Determine the [x, y] coordinate at the center of the cell enclosing the given text.  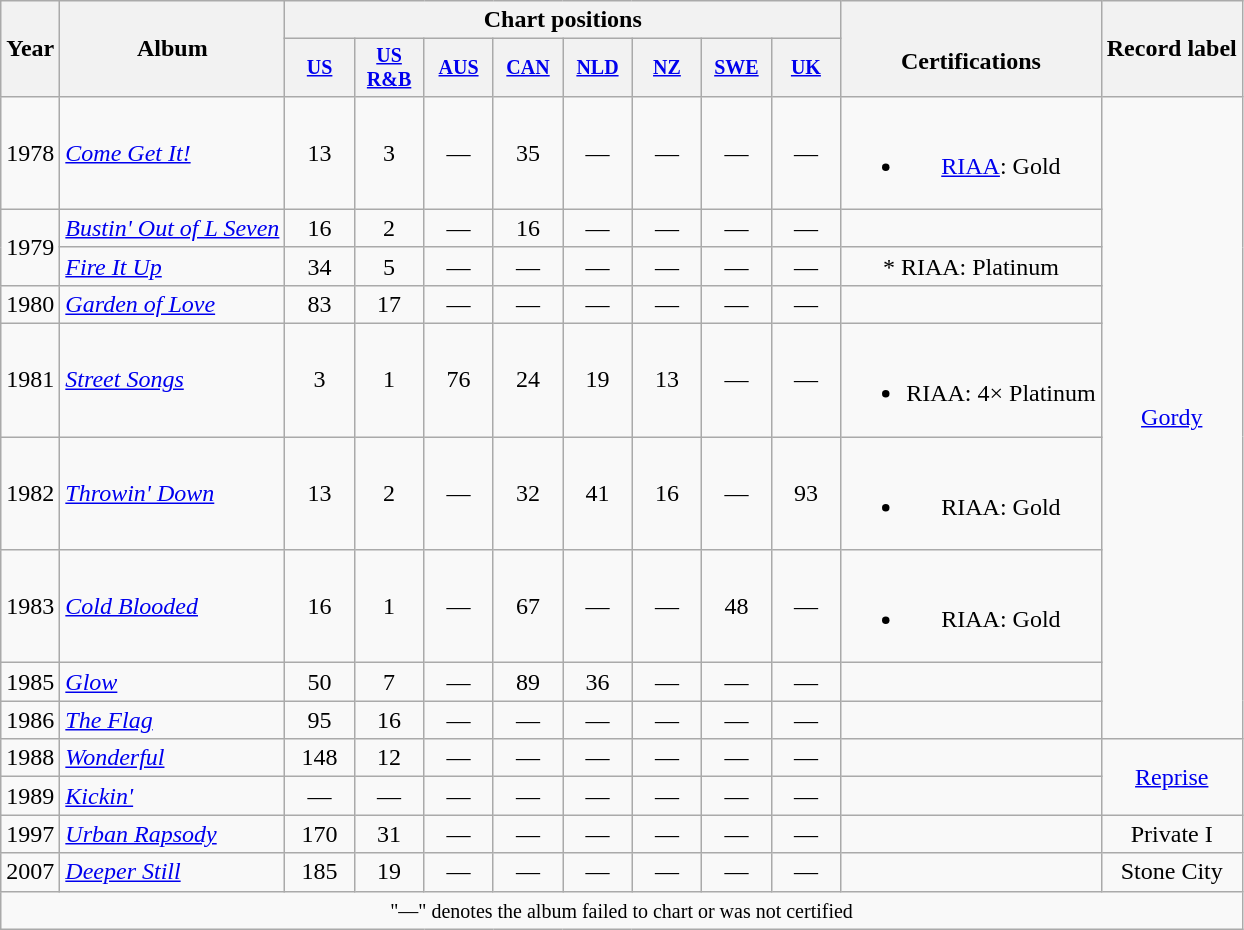
Private I [1172, 834]
89 [528, 682]
1985 [30, 682]
Album [172, 49]
Wonderful [172, 758]
Kickin' [172, 796]
Street Songs [172, 380]
1988 [30, 758]
185 [320, 872]
CAN [528, 68]
24 [528, 380]
Throwin' Down [172, 494]
32 [528, 494]
1997 [30, 834]
SWE [736, 68]
1979 [30, 247]
NZ [666, 68]
Record label [1172, 49]
1983 [30, 606]
1981 [30, 380]
1986 [30, 720]
93 [806, 494]
Deeper Still [172, 872]
12 [388, 758]
UK [806, 68]
Urban Rapsody [172, 834]
Chart positions [563, 20]
31 [388, 834]
Year [30, 49]
The Flag [172, 720]
95 [320, 720]
50 [320, 682]
RIAA: 4× Platinum [972, 380]
Come Get It! [172, 152]
1978 [30, 152]
170 [320, 834]
34 [320, 266]
41 [598, 494]
Certifications [972, 49]
* RIAA: Platinum [972, 266]
148 [320, 758]
36 [598, 682]
76 [458, 380]
USR&B [388, 68]
17 [388, 304]
83 [320, 304]
1982 [30, 494]
67 [528, 606]
Bustin' Out of L Seven [172, 228]
1989 [30, 796]
Cold Blooded [172, 606]
Glow [172, 682]
48 [736, 606]
2007 [30, 872]
AUS [458, 68]
"—" denotes the album failed to chart or was not certified [622, 910]
Gordy [1172, 418]
Fire It Up [172, 266]
NLD [598, 68]
Stone City [1172, 872]
7 [388, 682]
US [320, 68]
35 [528, 152]
Garden of Love [172, 304]
1980 [30, 304]
Reprise [1172, 777]
5 [388, 266]
